Capture the cell that displays the provided text and extract its (x, y) central coordinate. 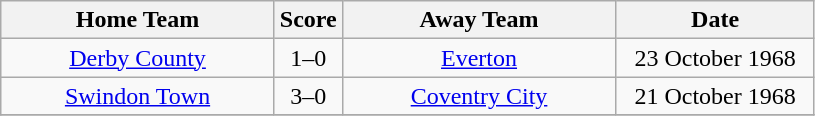
Date (716, 20)
21 October 1968 (716, 96)
Away Team (479, 20)
1–0 (308, 58)
Home Team (138, 20)
Score (308, 20)
Swindon Town (138, 96)
Derby County (138, 58)
3–0 (308, 96)
23 October 1968 (716, 58)
Everton (479, 58)
Coventry City (479, 96)
